Scan for the cell matching the given text and deliver its (x, y) coordinate at center. 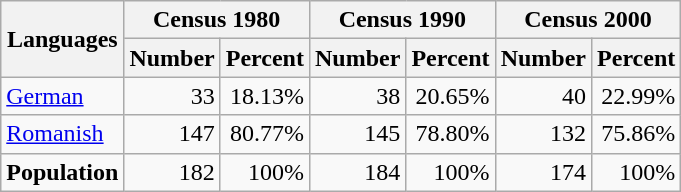
German (62, 96)
145 (357, 134)
Population (62, 172)
Romanish (62, 134)
147 (172, 134)
38 (357, 96)
184 (357, 172)
75.86% (636, 134)
Census 2000 (588, 20)
80.77% (264, 134)
33 (172, 96)
182 (172, 172)
132 (543, 134)
Languages (62, 39)
Census 1980 (217, 20)
78.80% (450, 134)
Census 1990 (402, 20)
22.99% (636, 96)
174 (543, 172)
18.13% (264, 96)
40 (543, 96)
20.65% (450, 96)
